Search for the cell housing the specified text and yield its [x, y] center coordinate. 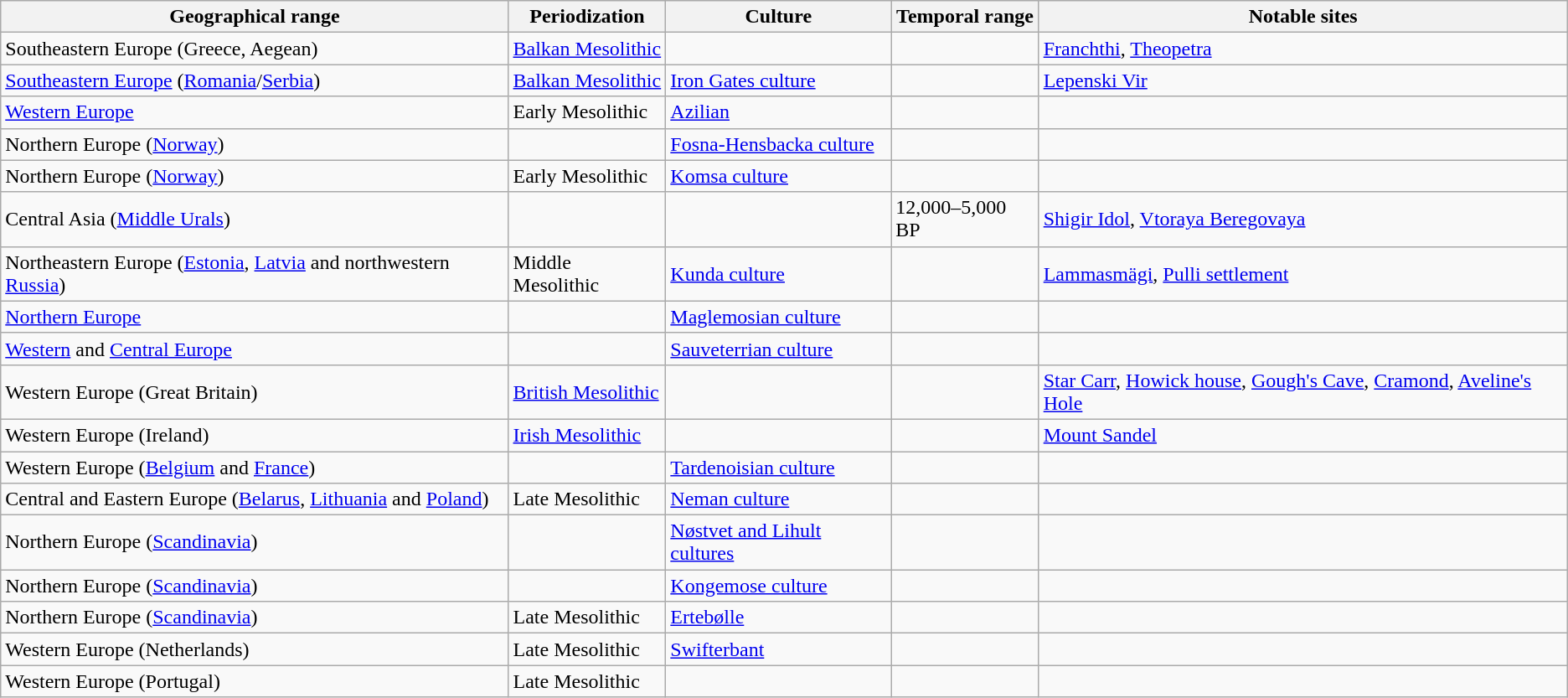
Central Asia (Middle Urals) [255, 220]
Shigir Idol, Vtoraya Beregovaya [1303, 220]
Notable sites [1303, 17]
Western Europe [255, 112]
Neman culture [779, 499]
Tardenoisian culture [779, 467]
Temporal range [965, 17]
Maglemosian culture [779, 317]
Geographical range [255, 17]
Kongemose culture [779, 586]
Periodization [587, 17]
Mount Sandel [1303, 435]
Northeastern Europe (Estonia, Latvia and northwestern Russia) [255, 273]
Star Carr, Howick house, Gough's Cave, Cramond, Aveline's Hole [1303, 392]
Western and Central Europe [255, 349]
Franchthi, Theopetra [1303, 49]
Swifterbant [779, 649]
Sauveterrian culture [779, 349]
Azilian [779, 112]
Southeastern Europe (Romania/Serbia) [255, 80]
Middle Mesolithic [587, 273]
Lepenski Vir [1303, 80]
Southeastern Europe (Greece, Aegean) [255, 49]
Kunda culture [779, 273]
12,000–5,000 BP [965, 220]
Western Europe (Ireland) [255, 435]
Northern Europe [255, 317]
Culture [779, 17]
Western Europe (Great Britain) [255, 392]
Central and Eastern Europe (Belarus, Lithuania and Poland) [255, 499]
Fosna-Hensbacka culture [779, 144]
Komsa culture [779, 176]
Western Europe (Portugal) [255, 681]
Western Europe (Belgium and France) [255, 467]
Iron Gates culture [779, 80]
Irish Mesolithic [587, 435]
Ertebølle [779, 618]
Nøstvet and Lihult cultures [779, 543]
British Mesolithic [587, 392]
Lammasmägi, Pulli settlement [1303, 273]
Western Europe (Netherlands) [255, 649]
